Determine the [X, Y] coordinate at the center of the cell enclosing the given text.  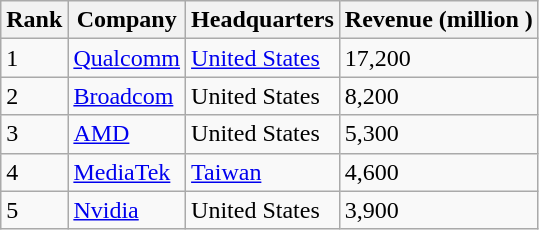
Company [127, 20]
8,200 [438, 96]
Taiwan [263, 172]
AMD [127, 134]
3,900 [438, 210]
Nvidia [127, 210]
5,300 [438, 134]
MediaTek [127, 172]
2 [34, 96]
Qualcomm [127, 58]
3 [34, 134]
17,200 [438, 58]
Headquarters [263, 20]
Rank [34, 20]
Broadcom [127, 96]
4 [34, 172]
5 [34, 210]
4,600 [438, 172]
1 [34, 58]
Revenue (million ) [438, 20]
